Determine the (x, y) coordinate at the center of the cell enclosing the given text.  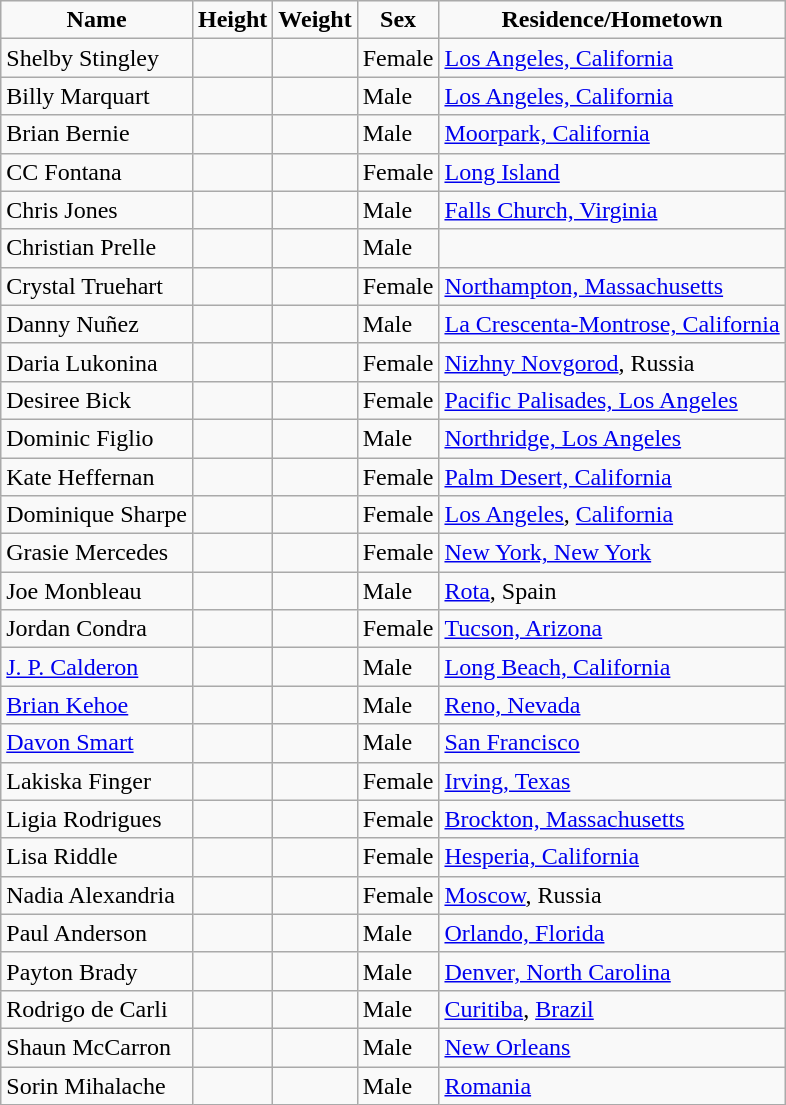
Shaun McCarron (97, 1047)
Long Island (612, 172)
Long Beach, California (612, 667)
Crystal Truehart (97, 286)
Moscow, Russia (612, 895)
Paul Anderson (97, 933)
New Orleans (612, 1047)
Residence/Hometown (612, 20)
Grasie Mercedes (97, 553)
CC Fontana (97, 172)
Nizhny Novgorod, Russia (612, 362)
Name (97, 20)
Tucson, Arizona (612, 629)
Northridge, Los Angeles (612, 438)
Nadia Alexandria (97, 895)
Moorpark, California (612, 134)
J. P. Calderon (97, 667)
Rodrigo de Carli (97, 1009)
Romania (612, 1085)
La Crescenta-Montrose, California (612, 324)
Dominic Figlio (97, 438)
Desiree Bick (97, 400)
Joe Monbleau (97, 591)
Danny Nuñez (97, 324)
Brian Kehoe (97, 705)
Billy Marquart (97, 96)
Hesperia, California (612, 857)
Irving, Texas (612, 781)
Ligia Rodrigues (97, 819)
Daria Lukonina (97, 362)
Brian Bernie (97, 134)
Christian Prelle (97, 248)
Northampton, Massachusetts (612, 286)
Davon Smart (97, 743)
Lisa Riddle (97, 857)
Sex (398, 20)
Payton Brady (97, 971)
Sorin Mihalache (97, 1085)
New York, New York (612, 553)
Lakiska Finger (97, 781)
Brockton, Massachusetts (612, 819)
Palm Desert, California (612, 477)
Weight (315, 20)
Reno, Nevada (612, 705)
Kate Heffernan (97, 477)
Height (232, 20)
San Francisco (612, 743)
Denver, North Carolina (612, 971)
Orlando, Florida (612, 933)
Pacific Palisades, Los Angeles (612, 400)
Chris Jones (97, 210)
Dominique Sharpe (97, 515)
Falls Church, Virginia (612, 210)
Shelby Stingley (97, 58)
Rota, Spain (612, 591)
Jordan Condra (97, 629)
Curitiba, Brazil (612, 1009)
